Return [X, Y] of the center of cell containing provided text 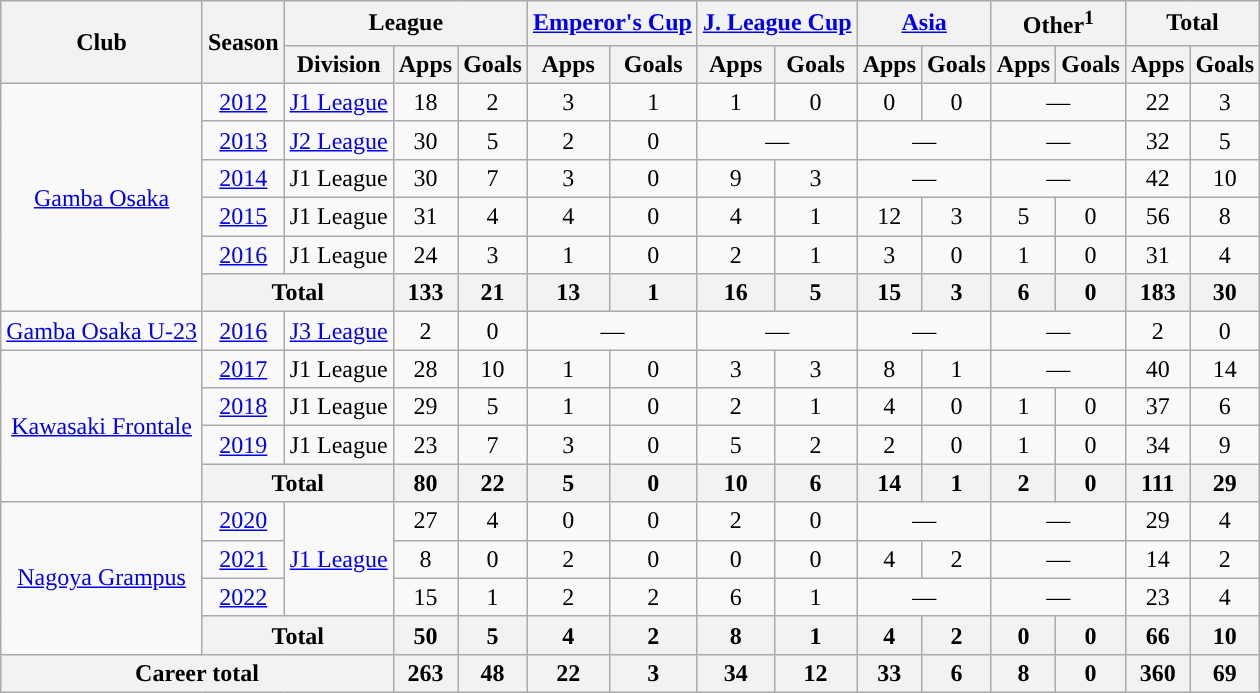
80 [425, 483]
27 [425, 521]
69 [1225, 673]
21 [493, 293]
Division [338, 64]
18 [425, 102]
J3 League [338, 331]
Kawasaki Frontale [102, 426]
133 [425, 293]
Nagoya Grampus [102, 578]
League [406, 24]
28 [425, 369]
16 [736, 293]
2015 [243, 217]
2013 [243, 140]
24 [425, 255]
Gamba Osaka [102, 197]
2014 [243, 178]
360 [1157, 673]
33 [889, 673]
2020 [243, 521]
2018 [243, 407]
13 [568, 293]
48 [493, 673]
2022 [243, 597]
2019 [243, 445]
37 [1157, 407]
Other1 [1058, 24]
2012 [243, 102]
J2 League [338, 140]
183 [1157, 293]
56 [1157, 217]
Club [102, 42]
J. League Cup [777, 24]
263 [425, 673]
42 [1157, 178]
2021 [243, 559]
111 [1157, 483]
Emperor's Cup [612, 24]
Gamba Osaka U-23 [102, 331]
40 [1157, 369]
Career total [197, 673]
32 [1157, 140]
66 [1157, 635]
Asia [924, 24]
50 [425, 635]
Season [243, 42]
2017 [243, 369]
